Detect which cell encompasses the target text, then output its (X, Y) center coordinate. 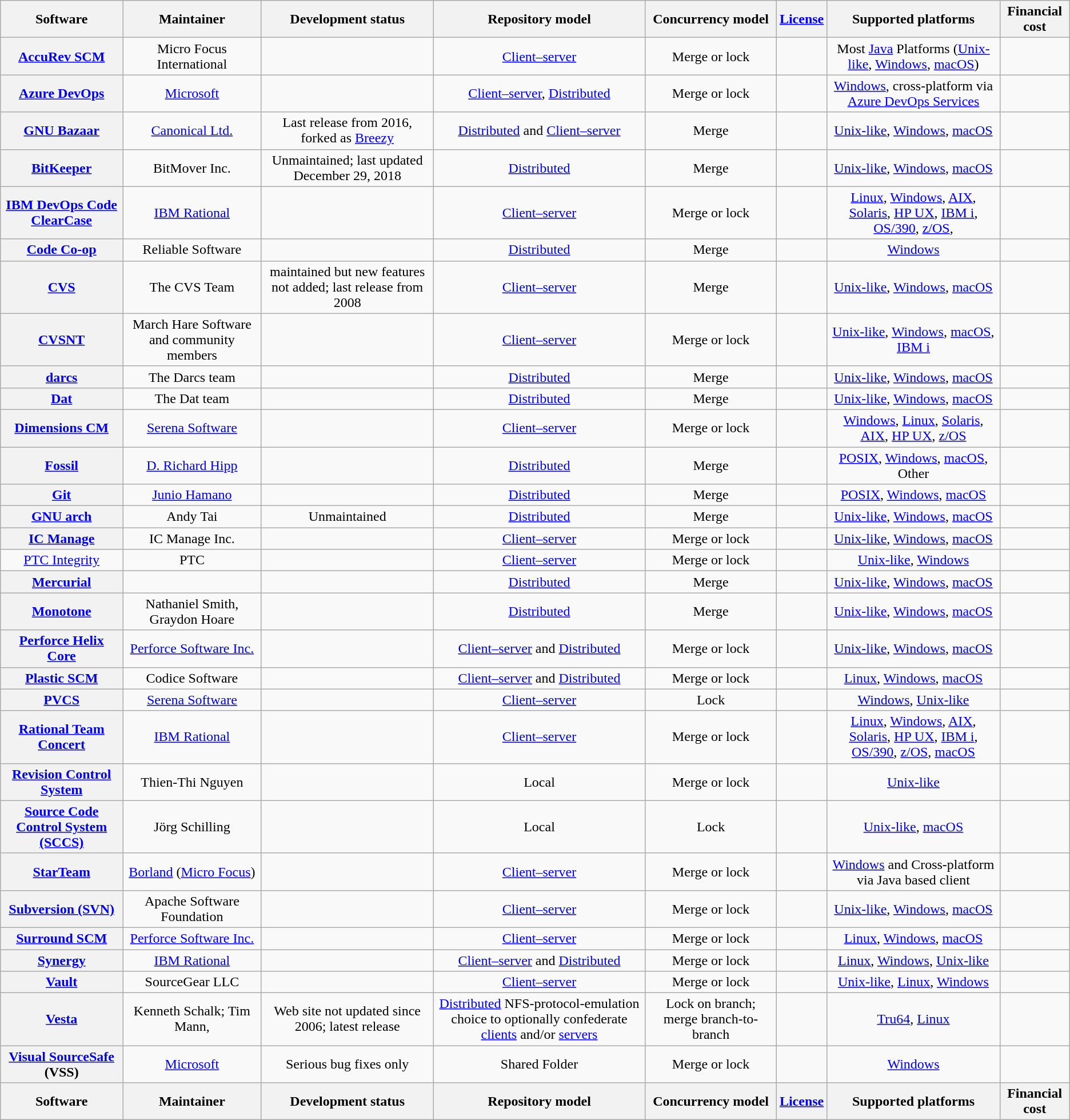
March Hare Software and community members (192, 340)
Source Code Control System (SCCS) (62, 827)
D. Richard Hipp (192, 465)
Windows, Unix-like (913, 700)
Visual SourceSafe (VSS) (62, 1065)
Jörg Schilling (192, 827)
Apache Software Foundation (192, 909)
Monotone (62, 612)
Last release from 2016, forked as Breezy (348, 130)
The Darcs team (192, 377)
Web site not updated since 2006; latest release (348, 1019)
Serious bug fixes only (348, 1065)
maintained but new features not added; last release from 2008 (348, 287)
POSIX, Windows, macOS (913, 495)
Linux, Windows, AIX, Solaris, HP UX, IBM i, OS/390, z/OS, (913, 213)
GNU arch (62, 517)
Windows, Linux, Solaris, AIX, HP UX, z/OS (913, 428)
BitKeeper (62, 168)
Perforce Helix Core (62, 648)
BitMover Inc. (192, 168)
Dat (62, 398)
Lock on branch; merge branch-to-branch (711, 1019)
Nathaniel Smith, Graydon Hoare (192, 612)
Distributed NFS-protocol-emulation choice to optionally confederate clients and/or servers (540, 1019)
IC Manage (62, 539)
Azure DevOps (62, 94)
Kenneth Schalk; Tim Mann, (192, 1019)
Most Java Platforms (Unix-like, Windows, macOS) (913, 56)
Mercurial (62, 582)
Unix-like, Linux, Windows (913, 982)
Linux, Windows, AIX, Solaris, HP UX, IBM i, OS/390, z/OS, macOS (913, 737)
CVS (62, 287)
Code Co-op (62, 250)
Reliable Software (192, 250)
Junio Hamano (192, 495)
Revision Control System (62, 782)
Unmaintained; last updated December 29, 2018 (348, 168)
AccuRev SCM (62, 56)
Unix-like, Windows, macOS, IBM i (913, 340)
GNU Bazaar (62, 130)
Borland (Micro Focus) (192, 871)
The Dat team (192, 398)
Canonical Ltd. (192, 130)
darcs (62, 377)
Tru64, Linux (913, 1019)
Client–server, Distributed (540, 94)
Surround SCM (62, 938)
Synergy (62, 960)
Unix-like (913, 782)
Git (62, 495)
Windows and Cross-platform via Java based client (913, 871)
Fossil (62, 465)
Unix-like, macOS (913, 827)
Linux, Windows, Unix-like (913, 960)
Shared Folder (540, 1065)
Plastic SCM (62, 678)
Thien-Thi Nguyen (192, 782)
Subversion (SVN) (62, 909)
Unmaintained (348, 517)
Rational Team Concert (62, 737)
PTC (192, 560)
Codice Software (192, 678)
Micro Focus International (192, 56)
Vault (62, 982)
Windows, cross-platform via Azure DevOps Services (913, 94)
PVCS (62, 700)
Vesta (62, 1019)
IC Manage Inc. (192, 539)
SourceGear LLC (192, 982)
Andy Tai (192, 517)
StarTeam (62, 871)
POSIX, Windows, macOS, Other (913, 465)
CVSNT (62, 340)
PTC Integrity (62, 560)
The CVS Team (192, 287)
Distributed and Client–server (540, 130)
Dimensions CM (62, 428)
Unix-like, Windows (913, 560)
IBM DevOps Code ClearCase (62, 213)
